Provide the [X, Y] coordinate of the cell's center where the given text is located.  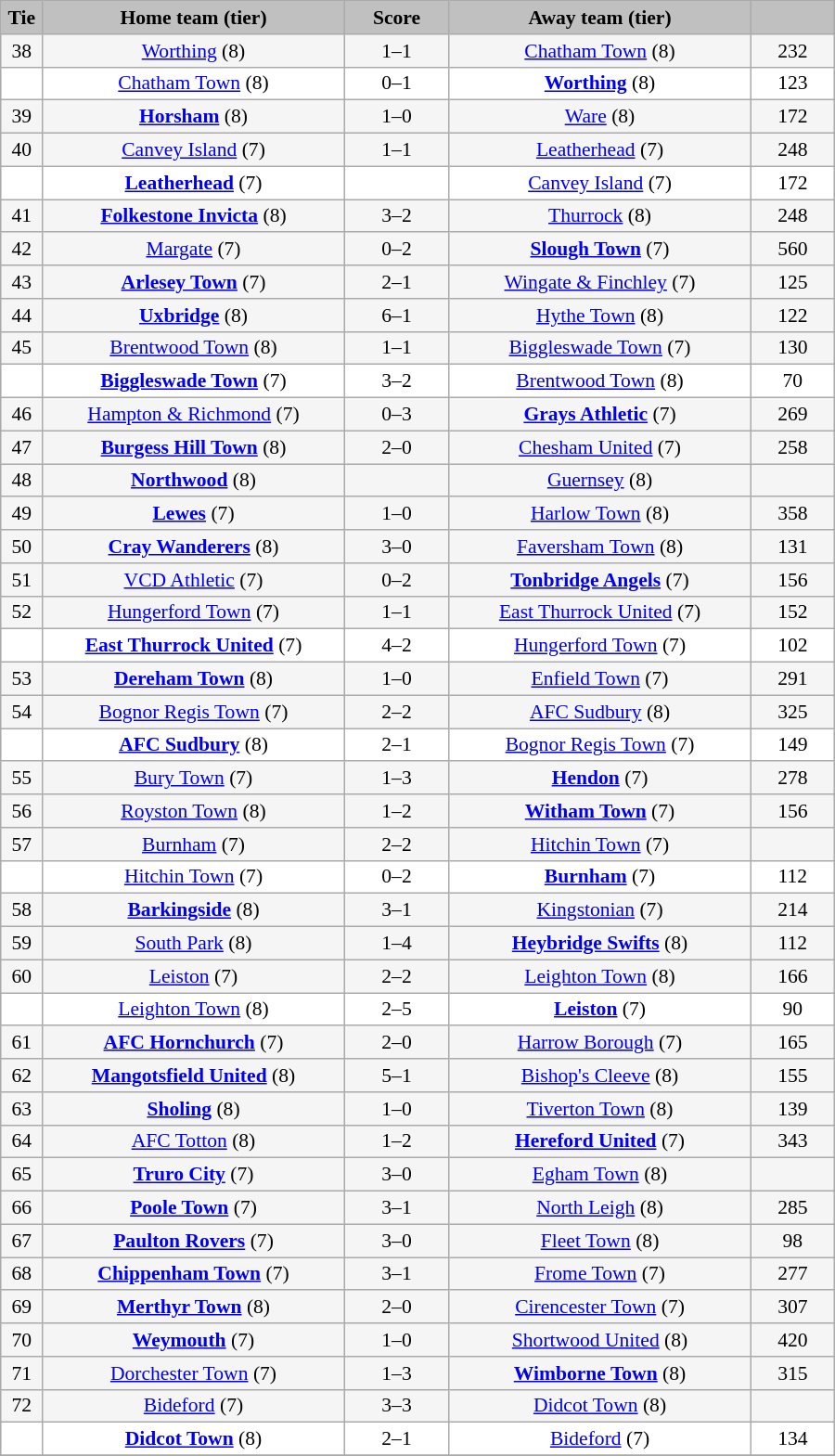
122 [792, 316]
Hendon (7) [600, 779]
232 [792, 51]
277 [792, 1274]
44 [22, 316]
90 [792, 1010]
43 [22, 282]
AFC Totton (8) [194, 1141]
Tiverton Town (8) [600, 1109]
61 [22, 1043]
Hythe Town (8) [600, 316]
69 [22, 1308]
67 [22, 1241]
38 [22, 51]
Tie [22, 18]
Burgess Hill Town (8) [194, 447]
52 [22, 612]
56 [22, 811]
58 [22, 910]
285 [792, 1208]
325 [792, 712]
66 [22, 1208]
Bishop's Cleeve (8) [600, 1076]
Heybridge Swifts (8) [600, 944]
1–4 [396, 944]
131 [792, 547]
41 [22, 216]
214 [792, 910]
62 [22, 1076]
3–3 [396, 1406]
65 [22, 1175]
63 [22, 1109]
Chesham United (7) [600, 447]
Dorchester Town (7) [194, 1373]
Thurrock (8) [600, 216]
68 [22, 1274]
59 [22, 944]
48 [22, 481]
Folkestone Invicta (8) [194, 216]
46 [22, 415]
72 [22, 1406]
49 [22, 514]
139 [792, 1109]
Fleet Town (8) [600, 1241]
57 [22, 844]
64 [22, 1141]
60 [22, 976]
0–3 [396, 415]
Weymouth (7) [194, 1340]
149 [792, 745]
165 [792, 1043]
Lewes (7) [194, 514]
Tonbridge Angels (7) [600, 580]
166 [792, 976]
42 [22, 250]
47 [22, 447]
152 [792, 612]
Wimborne Town (8) [600, 1373]
Wingate & Finchley (7) [600, 282]
VCD Athletic (7) [194, 580]
Mangotsfield United (8) [194, 1076]
Arlesey Town (7) [194, 282]
Hereford United (7) [600, 1141]
102 [792, 646]
560 [792, 250]
123 [792, 84]
Paulton Rovers (7) [194, 1241]
125 [792, 282]
45 [22, 348]
6–1 [396, 316]
Barkingside (8) [194, 910]
Royston Town (8) [194, 811]
Egham Town (8) [600, 1175]
134 [792, 1439]
51 [22, 580]
343 [792, 1141]
Dereham Town (8) [194, 679]
South Park (8) [194, 944]
291 [792, 679]
Merthyr Town (8) [194, 1308]
Away team (tier) [600, 18]
Chippenham Town (7) [194, 1274]
50 [22, 547]
155 [792, 1076]
Bury Town (7) [194, 779]
Frome Town (7) [600, 1274]
Score [396, 18]
Kingstonian (7) [600, 910]
54 [22, 712]
269 [792, 415]
Shortwood United (8) [600, 1340]
Sholing (8) [194, 1109]
Witham Town (7) [600, 811]
53 [22, 679]
Cirencester Town (7) [600, 1308]
Harrow Borough (7) [600, 1043]
Guernsey (8) [600, 481]
307 [792, 1308]
Faversham Town (8) [600, 547]
Poole Town (7) [194, 1208]
Hampton & Richmond (7) [194, 415]
39 [22, 117]
Harlow Town (8) [600, 514]
Grays Athletic (7) [600, 415]
Margate (7) [194, 250]
Slough Town (7) [600, 250]
Truro City (7) [194, 1175]
2–5 [396, 1010]
Home team (tier) [194, 18]
315 [792, 1373]
258 [792, 447]
98 [792, 1241]
North Leigh (8) [600, 1208]
55 [22, 779]
130 [792, 348]
420 [792, 1340]
71 [22, 1373]
0–1 [396, 84]
Enfield Town (7) [600, 679]
AFC Hornchurch (7) [194, 1043]
4–2 [396, 646]
40 [22, 150]
Northwood (8) [194, 481]
Horsham (8) [194, 117]
278 [792, 779]
Cray Wanderers (8) [194, 547]
Uxbridge (8) [194, 316]
Ware (8) [600, 117]
358 [792, 514]
5–1 [396, 1076]
